Locate the cell with the specified text and output its [x, y] center coordinate. 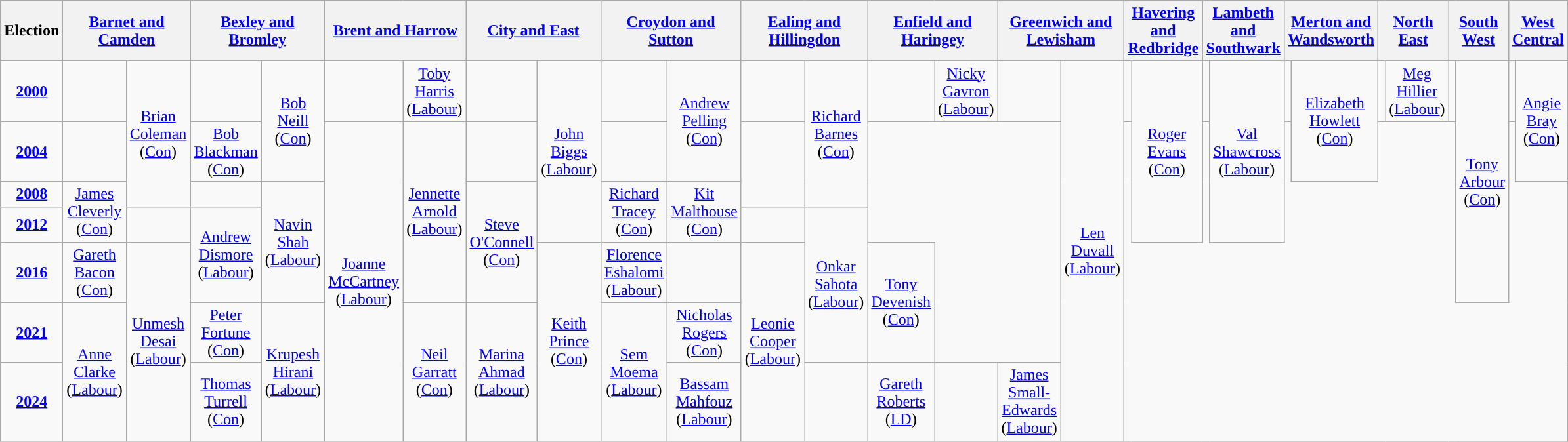
South West [1478, 31]
Lambeth and Southwark [1243, 31]
2016 [32, 272]
Enfield and Haringey [933, 31]
Gareth Roberts(LD) [901, 401]
Roger Evans(Con) [1167, 151]
Greenwich and Lewisham [1061, 31]
Marina Ahmad(Labour) [501, 371]
Bob Blackman(Con) [226, 151]
John Biggs(Labour) [569, 151]
Merton and Wandsworth [1331, 31]
Bassam Mahfouz(Labour) [704, 401]
James Small-Edwards(Labour) [1029, 401]
Keith Prince(Con) [569, 341]
2000 [32, 91]
Croydon and Sutton [671, 31]
Toby Harris(Labour) [434, 91]
2004 [32, 151]
2021 [32, 332]
Richard Barnes(Con) [836, 134]
Leonie Cooper(Labour) [773, 341]
West Central [1538, 31]
Nicky Gavron(Labour) [966, 91]
Val Shawcross(Labour) [1247, 151]
2024 [32, 401]
Bob Neill(Con) [293, 121]
Brian Coleman(Con) [158, 134]
Nicholas Rogers(Con) [704, 332]
Angie Bray(Con) [1541, 121]
Navin Shah(Labour) [293, 242]
Steve O'Connell(Con) [501, 242]
Unmesh Desai(Labour) [158, 341]
Gareth Bacon(Con) [95, 272]
Krupesh Hirani(Labour) [293, 371]
Tony Devenish(Con) [901, 302]
Neil Garratt(Con) [434, 371]
Richard Tracey(Con) [634, 212]
Meg Hillier(Labour) [1417, 91]
Anne Clarke(Labour) [95, 371]
Onkar Sahota(Labour) [836, 285]
City and East [533, 31]
Barnet and Camden [127, 31]
Len Duvall(Labour) [1092, 251]
Kit Malthouse(Con) [704, 212]
2012 [32, 224]
Joanne McCartney(Labour) [364, 281]
Election [32, 31]
Havering and Redbridge [1163, 31]
Andrew Dismore(Labour) [226, 254]
Elizabeth Howlett(Con) [1335, 121]
Andrew Pelling(Con) [704, 121]
Brent and Harrow [395, 31]
Florence Eshalomi(Labour) [634, 272]
Thomas Turrell(Con) [226, 401]
Tony Arbour(Con) [1482, 182]
2008 [32, 194]
Jennette Arnold(Labour) [434, 212]
North East [1414, 31]
Bexley and Bromley [257, 31]
Ealing and Hillingdon [805, 31]
James Cleverly(Con) [95, 212]
Peter Fortune(Con) [226, 332]
Sem Moema(Labour) [634, 371]
